Pinpoint the cell where the given text exists, returning its (x, y) midpoint coordinate. 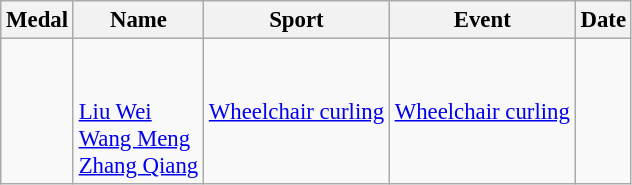
Sport (297, 20)
Date (603, 20)
Event (482, 20)
Medal (38, 20)
Liu WeiWang MengZhang Qiang (138, 112)
Name (138, 20)
